Identify which cell holds the provided text, then report its [X, Y] central coordinate. 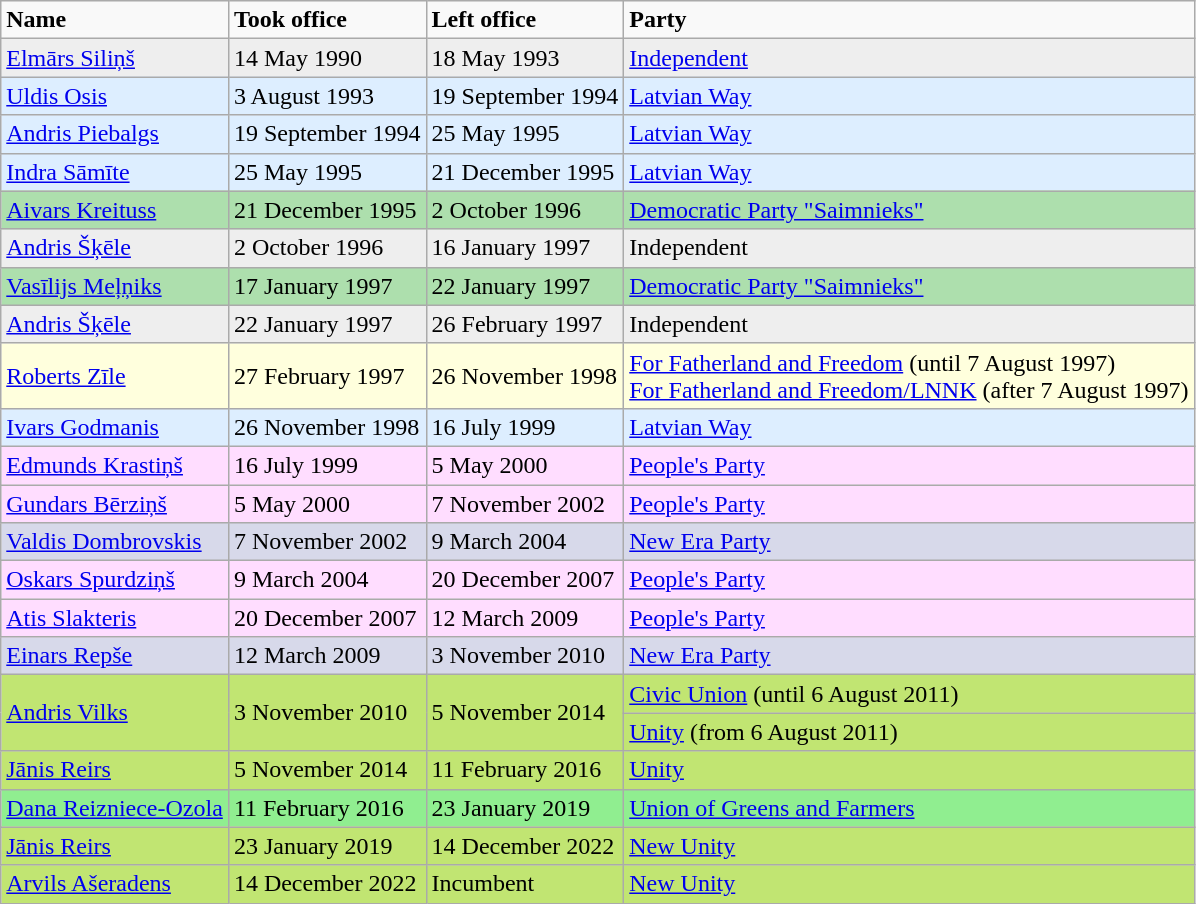
3 August 1993 [327, 96]
Arvils Ašeradens [115, 884]
Left office [525, 20]
Elmārs Siliņš [115, 58]
14 May 1990 [327, 58]
Unity [909, 770]
18 May 1993 [525, 58]
Uldis Osis [115, 96]
16 January 1997 [525, 248]
Andris Piebalgs [115, 134]
Name [115, 20]
Oskars Spurdziņš [115, 580]
Andris Vilks [115, 713]
Dana Reizniece-Ozola [115, 808]
Einars Repše [115, 656]
Civic Union (until 6 August 2011) [909, 694]
Edmunds Krastiņš [115, 465]
17 January 1997 [327, 286]
Indra Sāmīte [115, 172]
Valdis Dombrovskis [115, 542]
Union of Greens and Farmers [909, 808]
27 February 1997 [327, 376]
Took office [327, 20]
For Fatherland and Freedom (until 7 August 1997)For Fatherland and Freedom/LNNK (after 7 August 1997) [909, 376]
Aivars Kreituss [115, 210]
Unity (from 6 August 2011) [909, 732]
Incumbent [525, 884]
Atis Slakteris [115, 618]
Roberts Zīle [115, 376]
Ivars Godmanis [115, 427]
26 February 1997 [525, 324]
Vasīlijs Meļņiks [115, 286]
Party [909, 20]
Gundars Bērziņš [115, 503]
